Provide the [x, y] coordinate of the cell's center where the given text is located.  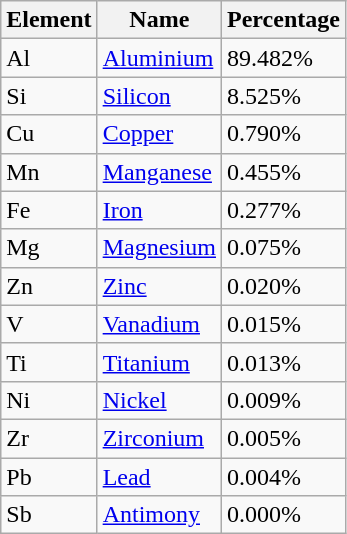
Zr [49, 438]
Cu [49, 134]
Magnesium [159, 248]
Mg [49, 248]
0.009% [284, 400]
0.020% [284, 286]
Mn [49, 172]
Sb [49, 515]
Pb [49, 477]
Element [49, 20]
Ni [49, 400]
Si [49, 96]
0.075% [284, 248]
Aluminium [159, 58]
Zirconium [159, 438]
89.482% [284, 58]
Fe [49, 210]
Copper [159, 134]
Silicon [159, 96]
0.790% [284, 134]
0.004% [284, 477]
0.005% [284, 438]
V [49, 324]
Nickel [159, 400]
Zinc [159, 286]
0.015% [284, 324]
Ti [49, 362]
Vanadium [159, 324]
Percentage [284, 20]
Lead [159, 477]
Manganese [159, 172]
Antimony [159, 515]
Name [159, 20]
Zn [49, 286]
Al [49, 58]
Iron [159, 210]
Titanium [159, 362]
0.013% [284, 362]
0.000% [284, 515]
0.277% [284, 210]
8.525% [284, 96]
0.455% [284, 172]
